Identify which cell holds the provided text, then report its (x, y) central coordinate. 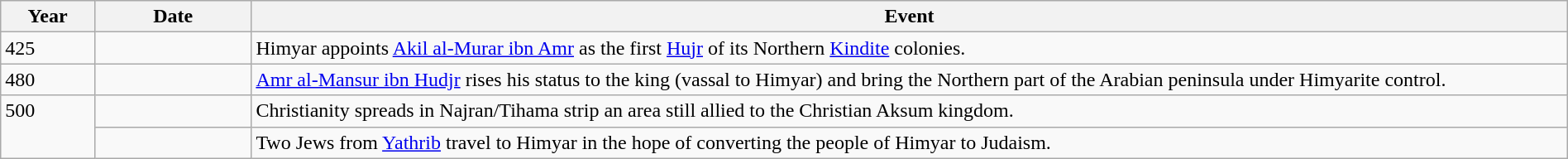
Date (172, 17)
480 (48, 79)
Two Jews from Yathrib travel to Himyar in the hope of converting the people of Himyar to Judaism. (910, 142)
Himyar appoints Akil al-Murar ibn Amr as the first Hujr of its Northern Kindite colonies. (910, 48)
Amr al-Mansur ibn Hudjr rises his status to the king (vassal to Himyar) and bring the Northern part of the Arabian peninsula under Himyarite control. (910, 79)
Event (910, 17)
Year (48, 17)
425 (48, 48)
500 (48, 127)
Christianity spreads in Najran/Tihama strip an area still allied to the Christian Aksum kingdom. (910, 111)
